Detect which cell encompasses the target text, then output its (x, y) center coordinate. 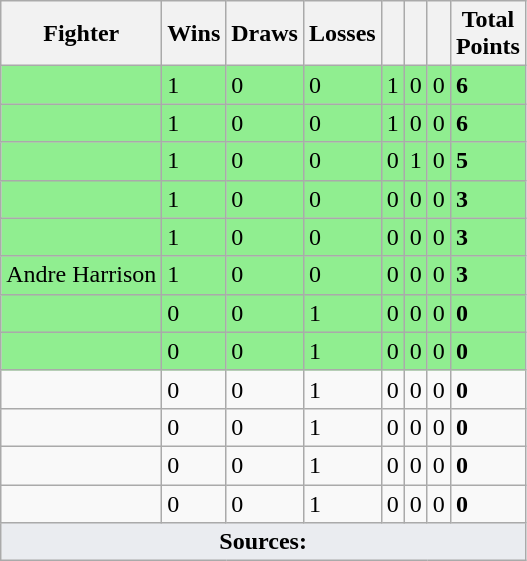
5 (488, 161)
Wins (194, 34)
Sources: (264, 542)
Fighter (82, 34)
Total Points (488, 34)
Draws (265, 34)
Losses (342, 34)
Andre Harrison (82, 275)
